Scan for the cell matching the given text and deliver its [x, y] coordinate at center. 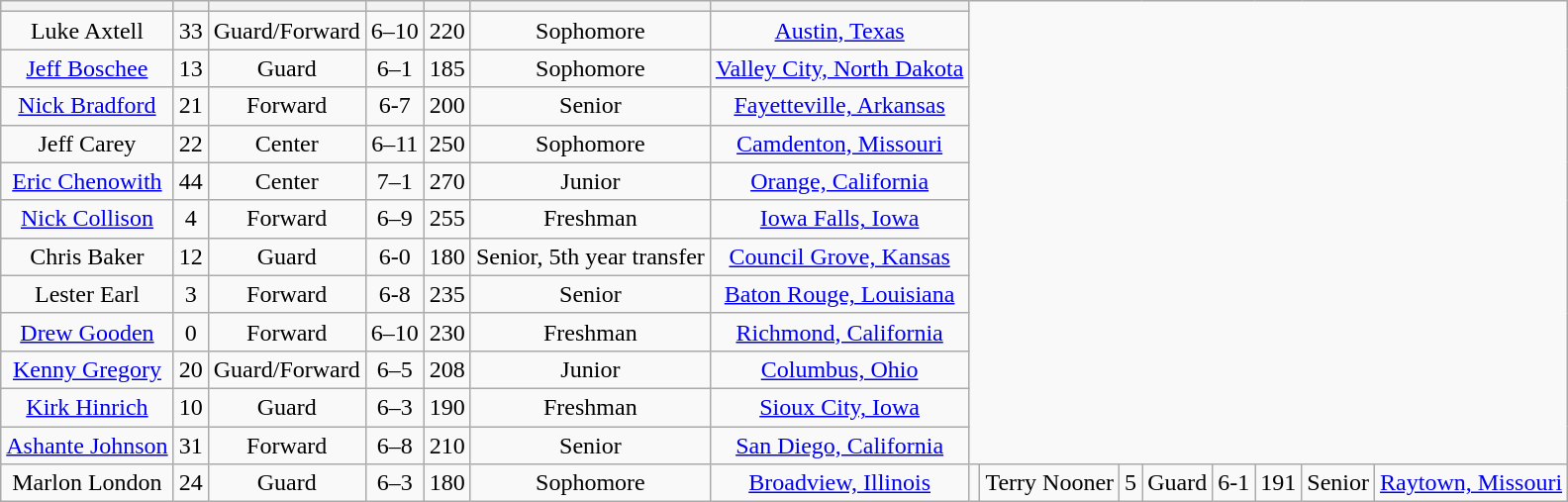
10 [190, 407]
33 [190, 31]
Drew Gooden [87, 332]
200 [447, 106]
Jeff Boschee [87, 68]
Luke Axtell [87, 31]
San Diego, California [839, 445]
3 [190, 294]
Camdenton, Missouri [839, 144]
Terry Nooner [1049, 483]
Marlon London [87, 483]
6-8 [394, 294]
6–1 [394, 68]
21 [190, 106]
Lester Earl [87, 294]
6–9 [394, 219]
44 [190, 181]
270 [447, 181]
Nick Collison [87, 219]
Austin, Texas [839, 31]
Jeff Carey [87, 144]
Valley City, North Dakota [839, 68]
230 [447, 332]
13 [190, 68]
190 [447, 407]
0 [190, 332]
185 [447, 68]
Nick Bradford [87, 106]
Broadview, Illinois [839, 483]
Columbus, Ohio [839, 369]
24 [190, 483]
Kirk Hinrich [87, 407]
7–1 [394, 181]
Council Grove, Kansas [839, 256]
Chris Baker [87, 256]
4 [190, 219]
5 [1130, 483]
Raytown, Missouri [1471, 483]
250 [447, 144]
Iowa Falls, Iowa [839, 219]
Richmond, California [839, 332]
6–8 [394, 445]
20 [190, 369]
Kenny Gregory [87, 369]
Sioux City, Iowa [839, 407]
Eric Chenowith [87, 181]
255 [447, 219]
22 [190, 144]
6–11 [394, 144]
6-7 [394, 106]
Fayetteville, Arkansas [839, 106]
Senior, 5th year transfer [590, 256]
235 [447, 294]
6-1 [1233, 483]
Ashante Johnson [87, 445]
6–5 [394, 369]
Orange, California [839, 181]
191 [1279, 483]
12 [190, 256]
6-0 [394, 256]
220 [447, 31]
210 [447, 445]
Baton Rouge, Louisiana [839, 294]
208 [447, 369]
31 [190, 445]
